Provide the [x, y] coordinate of the cell's center where the given text is located.  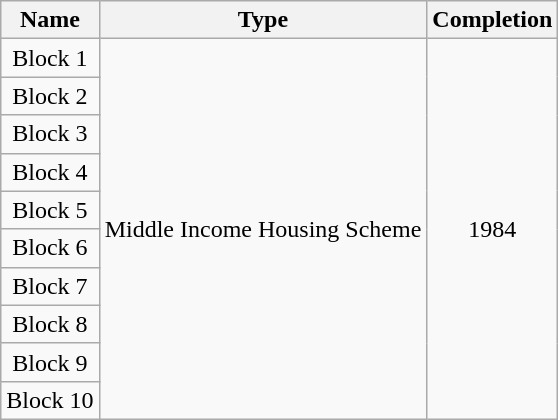
Block 6 [50, 248]
Block 2 [50, 96]
1984 [492, 230]
Block 10 [50, 400]
Block 9 [50, 362]
Block 8 [50, 324]
Completion [492, 20]
Type [263, 20]
Middle Income Housing Scheme [263, 230]
Block 1 [50, 58]
Block 5 [50, 210]
Block 3 [50, 134]
Block 4 [50, 172]
Block 7 [50, 286]
Name [50, 20]
